Pinpoint the cell where the given text exists, returning its [X, Y] midpoint coordinate. 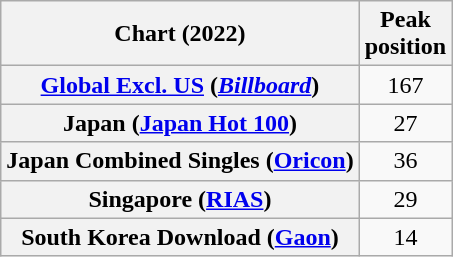
Japan (Japan Hot 100) [180, 123]
South Korea Download (Gaon) [180, 237]
Japan Combined Singles (Oricon) [180, 161]
167 [405, 85]
Peakposition [405, 34]
Global Excl. US (Billboard) [180, 85]
29 [405, 199]
Singapore (RIAS) [180, 199]
27 [405, 123]
36 [405, 161]
14 [405, 237]
Chart (2022) [180, 34]
